Extract the [x, y] coordinate from the center of the cell holding the provided text.  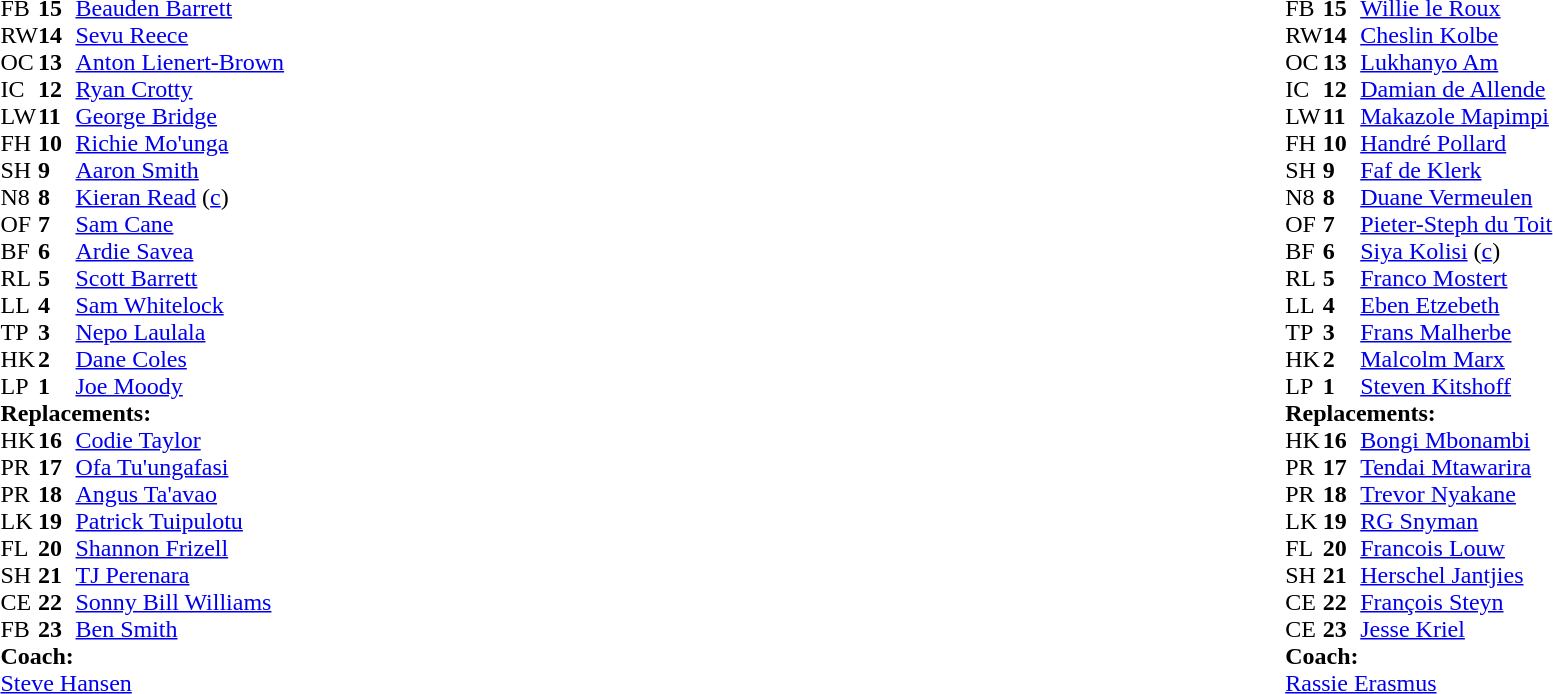
Ben Smith [180, 630]
George Bridge [180, 116]
Handré Pollard [1456, 144]
Sam Whitelock [180, 306]
Patrick Tuipulotu [180, 522]
Richie Mo'unga [180, 144]
Eben Etzebeth [1456, 306]
Trevor Nyakane [1456, 494]
Anton Lienert-Brown [180, 62]
Ryan Crotty [180, 90]
Pieter-Steph du Toit [1456, 224]
Faf de Klerk [1456, 170]
Dane Coles [180, 360]
Sam Cane [180, 224]
Makazole Mapimpi [1456, 116]
Lukhanyo Am [1456, 62]
Angus Ta'avao [180, 494]
Nepo Laulala [180, 332]
FB [19, 630]
Damian de Allende [1456, 90]
Kieran Read (c) [180, 198]
Duane Vermeulen [1456, 198]
Bongi Mbonambi [1456, 440]
François Steyn [1456, 602]
Codie Taylor [180, 440]
Frans Malherbe [1456, 332]
Cheslin Kolbe [1456, 36]
Franco Mostert [1456, 278]
Scott Barrett [180, 278]
Ardie Savea [180, 252]
Steven Kitshoff [1456, 386]
Herschel Jantjies [1456, 576]
Jesse Kriel [1456, 630]
Aaron Smith [180, 170]
Francois Louw [1456, 548]
TJ Perenara [180, 576]
Tendai Mtawarira [1456, 468]
Ofa Tu'ungafasi [180, 468]
Joe Moody [180, 386]
Sevu Reece [180, 36]
Shannon Frizell [180, 548]
RG Snyman [1456, 522]
Malcolm Marx [1456, 360]
Sonny Bill Williams [180, 602]
Siya Kolisi (c) [1456, 252]
